Find where the given text appears and provide that cell's center as (x, y) coordinate. 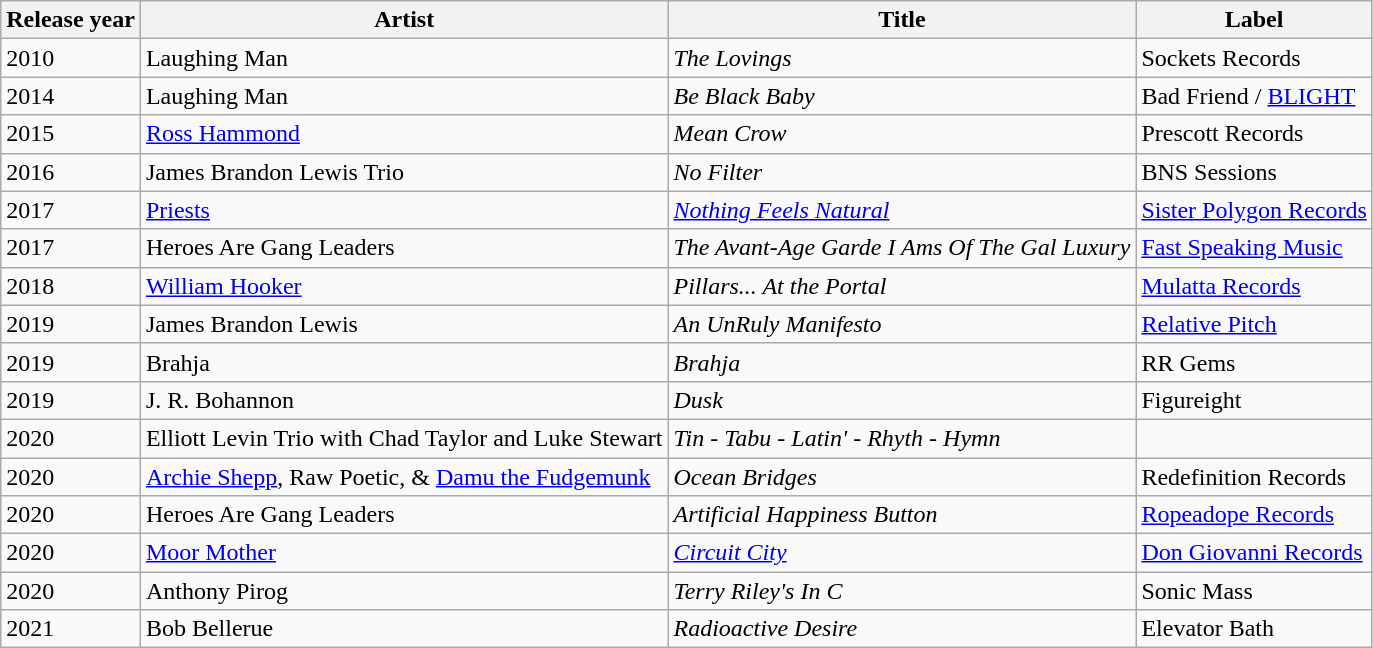
William Hooker (404, 286)
Elevator Bath (1254, 629)
James Brandon Lewis Trio (404, 172)
Ropeadope Records (1254, 515)
2016 (71, 172)
Dusk (902, 400)
Tin - Tabu - Latin' - Rhyth - Hymn (902, 438)
Fast Speaking Music (1254, 248)
Radioactive Desire (902, 629)
Circuit City (902, 553)
Pillars... At the Portal (902, 286)
2021 (71, 629)
Archie Shepp, Raw Poetic, & Damu the Fudgemunk (404, 477)
Prescott Records (1254, 134)
Priests (404, 210)
Elliott Levin Trio with Chad Taylor and Luke Stewart (404, 438)
An UnRuly Manifesto (902, 324)
BNS Sessions (1254, 172)
Relative Pitch (1254, 324)
Label (1254, 20)
Mulatta Records (1254, 286)
Moor Mother (404, 553)
Sister Polygon Records (1254, 210)
2015 (71, 134)
No Filter (902, 172)
Release year (71, 20)
Ocean Bridges (902, 477)
Redefinition Records (1254, 477)
J. R. Bohannon (404, 400)
Artist (404, 20)
Artificial Happiness Button (902, 515)
Be Black Baby (902, 96)
Figureight (1254, 400)
James Brandon Lewis (404, 324)
2018 (71, 286)
The Lovings (902, 58)
RR Gems (1254, 362)
Nothing Feels Natural (902, 210)
2010 (71, 58)
2014 (71, 96)
Don Giovanni Records (1254, 553)
Sonic Mass (1254, 591)
The Avant-Age Garde I Ams Of The Gal Luxury (902, 248)
Mean Crow (902, 134)
Terry Riley's In C (902, 591)
Bad Friend / BLIGHT (1254, 96)
Bob Bellerue (404, 629)
Ross Hammond (404, 134)
Title (902, 20)
Sockets Records (1254, 58)
Anthony Pirog (404, 591)
